Locate the cell with the specified text and output its (X, Y) center coordinate. 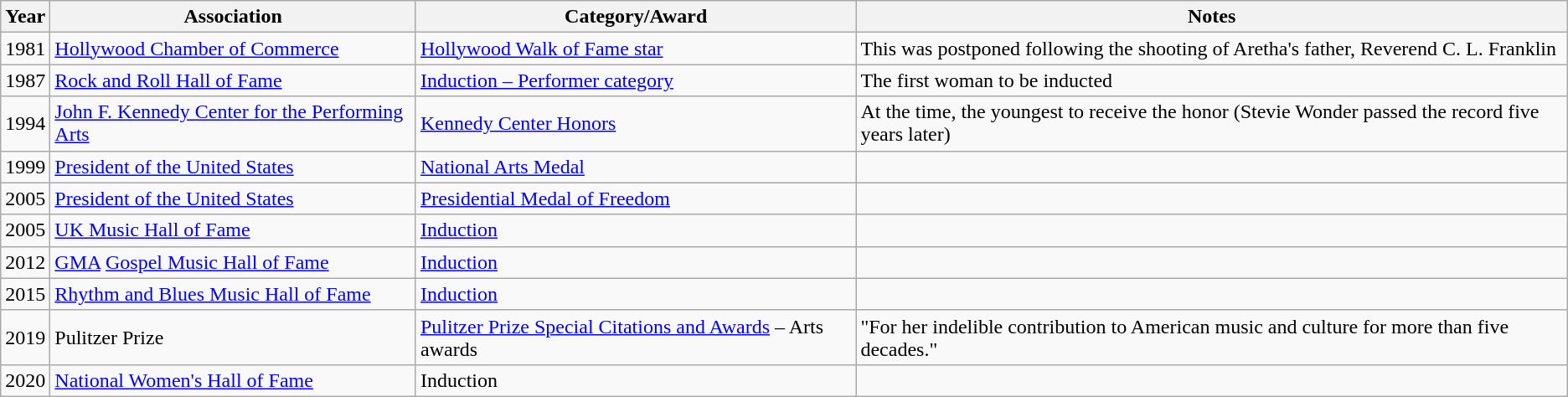
Year (25, 17)
John F. Kennedy Center for the Performing Arts (233, 124)
2015 (25, 294)
The first woman to be inducted (1211, 80)
1981 (25, 49)
UK Music Hall of Fame (233, 230)
2020 (25, 380)
GMA Gospel Music Hall of Fame (233, 262)
National Women's Hall of Fame (233, 380)
Pulitzer Prize (233, 337)
2019 (25, 337)
This was postponed following the shooting of Aretha's father, Reverend C. L. Franklin (1211, 49)
Rhythm and Blues Music Hall of Fame (233, 294)
Induction – Performer category (635, 80)
Hollywood Chamber of Commerce (233, 49)
"For her indelible contribution to American music and culture for more than five decades." (1211, 337)
1999 (25, 167)
National Arts Medal (635, 167)
Presidential Medal of Freedom (635, 198)
Pulitzer Prize Special Citations and Awards – Arts awards (635, 337)
Category/Award (635, 17)
At the time, the youngest to receive the honor (Stevie Wonder passed the record five years later) (1211, 124)
2012 (25, 262)
Kennedy Center Honors (635, 124)
Association (233, 17)
1994 (25, 124)
1987 (25, 80)
Rock and Roll Hall of Fame (233, 80)
Notes (1211, 17)
Hollywood Walk of Fame star (635, 49)
